Output the [X, Y] coordinate of the center of the cell containing the given text.  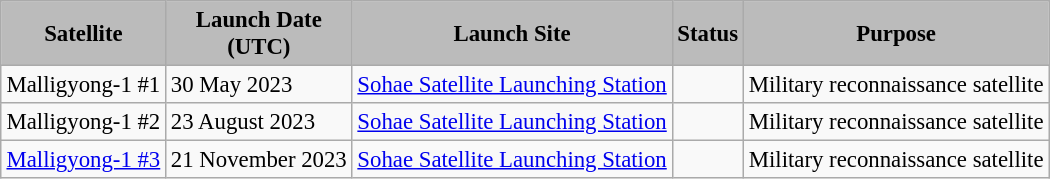
23 August 2023 [259, 122]
21 November 2023 [259, 160]
Status [708, 34]
Malligyong-1 #2 [83, 122]
Launch Date(UTC) [259, 34]
Satellite [83, 34]
Malligyong-1 #3 [83, 160]
Purpose [896, 34]
30 May 2023 [259, 85]
Malligyong-1 #1 [83, 85]
Launch Site [512, 34]
